Provide the (x, y) coordinate of the cell's center where the given text is located.  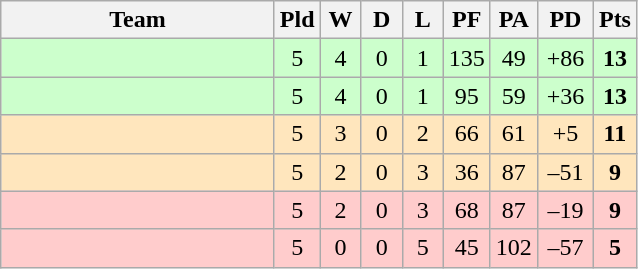
–19 (565, 210)
Team (138, 20)
PF (466, 20)
–51 (565, 172)
11 (614, 134)
D (382, 20)
–57 (565, 248)
PD (565, 20)
135 (466, 58)
+5 (565, 134)
102 (514, 248)
36 (466, 172)
+36 (565, 96)
+86 (565, 58)
59 (514, 96)
45 (466, 248)
68 (466, 210)
L (422, 20)
W (340, 20)
61 (514, 134)
Pts (614, 20)
Pld (297, 20)
66 (466, 134)
49 (514, 58)
95 (466, 96)
PA (514, 20)
